Pinpoint the cell where the given text exists, returning its (X, Y) midpoint coordinate. 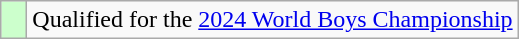
Qualified for the 2024 World Boys Championship (272, 20)
